Capture the cell that displays the provided text and extract its (X, Y) central coordinate. 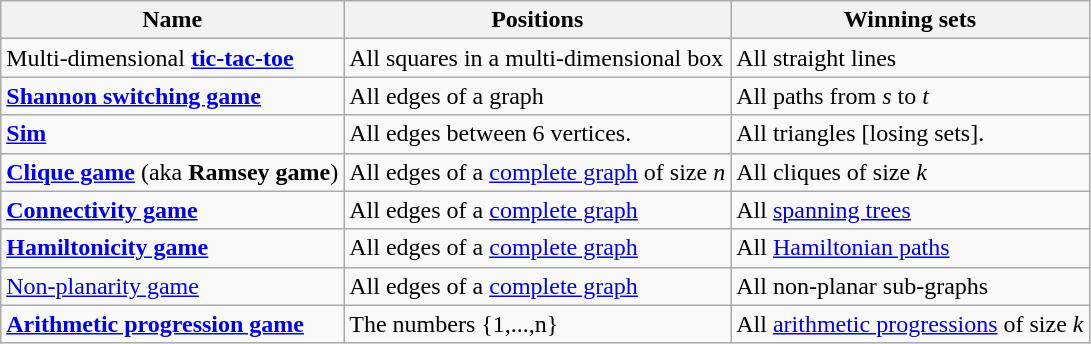
The numbers {1,...,n} (538, 324)
All non-planar sub-graphs (910, 286)
Clique game (aka Ramsey game) (172, 172)
All straight lines (910, 58)
Connectivity game (172, 210)
All spanning trees (910, 210)
Winning sets (910, 20)
Sim (172, 134)
Hamiltonicity game (172, 248)
All edges between 6 vertices. (538, 134)
Positions (538, 20)
All edges of a complete graph of size n (538, 172)
Shannon switching game (172, 96)
All Hamiltonian paths (910, 248)
All edges of a graph (538, 96)
All squares in a multi-dimensional box (538, 58)
All cliques of size k (910, 172)
All arithmetic progressions of size k (910, 324)
Arithmetic progression game (172, 324)
Name (172, 20)
All triangles [losing sets]. (910, 134)
Non-planarity game (172, 286)
Multi-dimensional tic-tac-toe (172, 58)
All paths from s to t (910, 96)
